From the cell containing the given text, extract its center point as (x, y) coordinate. 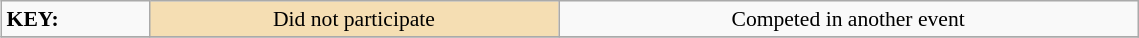
Competed in another event (848, 19)
KEY: (76, 19)
Did not participate (354, 19)
